Scan for the cell matching the given text and deliver its [X, Y] coordinate at center. 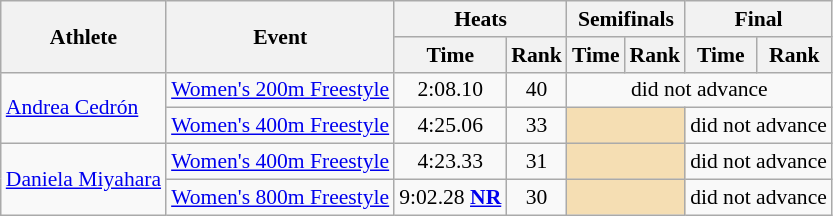
31 [536, 162]
Women's 200m Freestyle [280, 90]
4:23.33 [450, 162]
40 [536, 90]
9:02.28 NR [450, 197]
Semifinals [626, 19]
Heats [480, 19]
4:25.06 [450, 126]
33 [536, 126]
Athlete [84, 36]
Andrea Cedrón [84, 108]
Daniela Miyahara [84, 180]
Event [280, 36]
30 [536, 197]
2:08.10 [450, 90]
Women's 800m Freestyle [280, 197]
Final [758, 19]
